Determine the (x, y) coordinate at the center of the cell enclosing the given text.  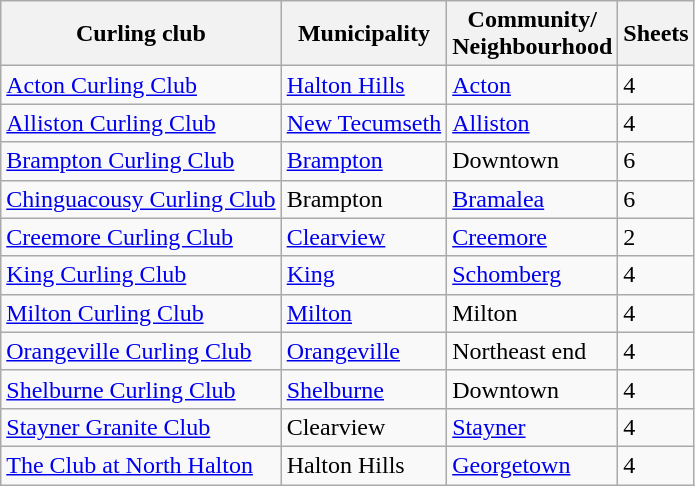
Alliston (532, 123)
Alliston Curling Club (141, 123)
King Curling Club (141, 275)
King (364, 275)
Milton Curling Club (141, 313)
Georgetown (532, 465)
Schomberg (532, 275)
Sheets (656, 34)
Community/Neighbourhood (532, 34)
Municipality (364, 34)
Stayner (532, 427)
Curling club (141, 34)
The Club at North Halton (141, 465)
Creemore (532, 237)
Stayner Granite Club (141, 427)
Creemore Curling Club (141, 237)
Brampton Curling Club (141, 161)
Acton Curling Club (141, 85)
Shelburne Curling Club (141, 389)
Orangeville Curling Club (141, 351)
Bramalea (532, 199)
Chinguacousy Curling Club (141, 199)
New Tecumseth (364, 123)
Shelburne (364, 389)
Northeast end (532, 351)
Orangeville (364, 351)
2 (656, 237)
Acton (532, 85)
